Output the (X, Y) coordinate of the center of the cell containing the given text.  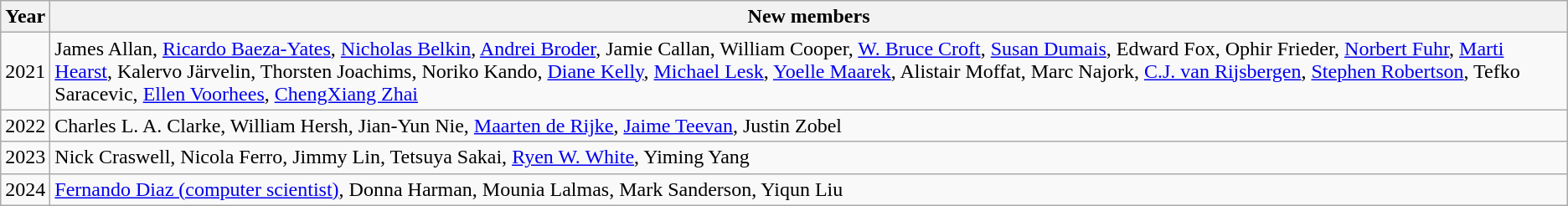
Fernando Diaz (computer scientist), Donna Harman, Mounia Lalmas, Mark Sanderson, Yiqun Liu (809, 189)
2023 (25, 157)
Charles L. A. Clarke, William Hersh, Jian-Yun Nie, Maarten de Rijke, Jaime Teevan, Justin Zobel (809, 126)
New members (809, 17)
Year (25, 17)
2022 (25, 126)
2024 (25, 189)
2021 (25, 71)
Nick Craswell, Nicola Ferro, Jimmy Lin, Tetsuya Sakai, Ryen W. White, Yiming Yang (809, 157)
